Return the (X, Y) coordinate for the center point of the cell that contains the specified text.  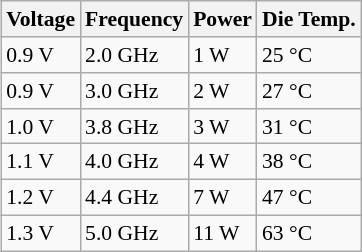
3.8 GHz (134, 126)
1.0 V (40, 126)
Power (222, 19)
38 °C (309, 162)
5.0 GHz (134, 233)
7 W (222, 197)
Voltage (40, 19)
1.2 V (40, 197)
25 °C (309, 55)
Die Temp. (309, 19)
Frequency (134, 19)
27 °C (309, 91)
63 °C (309, 233)
1 W (222, 55)
3 W (222, 126)
11 W (222, 233)
47 °C (309, 197)
1.1 V (40, 162)
2.0 GHz (134, 55)
1.3 V (40, 233)
2 W (222, 91)
31 °C (309, 126)
4 W (222, 162)
4.0 GHz (134, 162)
3.0 GHz (134, 91)
4.4 GHz (134, 197)
